From the cell containing the given text, extract its center point as (x, y) coordinate. 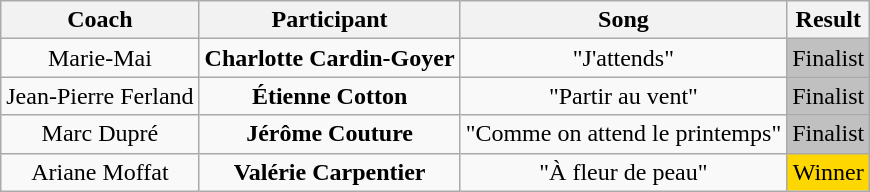
"J'attends" (624, 58)
Jean-Pierre Ferland (100, 96)
Valérie Carpentier (330, 172)
"Partir au vent" (624, 96)
Coach (100, 20)
Marc Dupré (100, 134)
Participant (330, 20)
"À fleur de peau" (624, 172)
Result (828, 20)
Étienne Cotton (330, 96)
Winner (828, 172)
Ariane Moffat (100, 172)
Charlotte Cardin-Goyer (330, 58)
Jérôme Couture (330, 134)
Song (624, 20)
Marie-Mai (100, 58)
"Comme on attend le printemps" (624, 134)
